Determine the [x, y] coordinate at the center of the cell enclosing the given text.  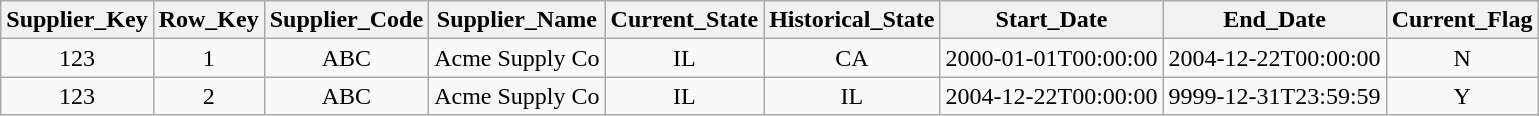
9999-12-31T23:59:59 [1274, 96]
Supplier_Name [517, 20]
Start_Date [1052, 20]
1 [208, 58]
Historical_State [852, 20]
Row_Key [208, 20]
Supplier_Code [346, 20]
2000-01-01T00:00:00 [1052, 58]
N [1462, 58]
CA [852, 58]
Y [1462, 96]
2 [208, 96]
Current_Flag [1462, 20]
End_Date [1274, 20]
Current_State [684, 20]
Supplier_Key [77, 20]
